Determine the [X, Y] coordinate at the center of the cell enclosing the given text.  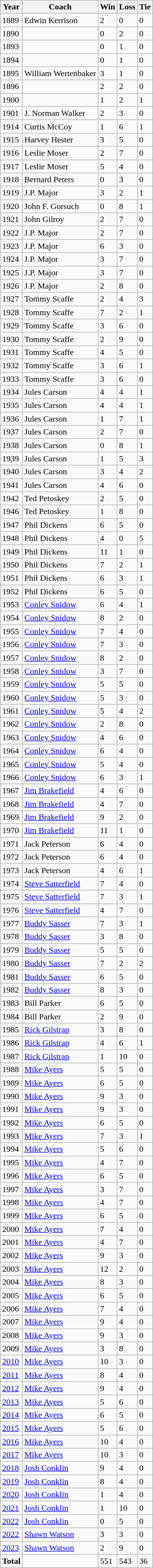
Edwin Kerrison [60, 20]
1930 [12, 339]
Coach [60, 7]
Year [12, 7]
John Gilroy [60, 220]
1894 [12, 60]
2004 [12, 1282]
1963 [12, 737]
2015 [12, 1428]
1949 [12, 551]
2012 [12, 1388]
1924 [12, 259]
1947 [12, 525]
1992 [12, 1123]
1978 [12, 937]
1985 [12, 1030]
William Wertenbaker [60, 73]
2023 [12, 1548]
1996 [12, 1176]
1937 [12, 432]
1958 [12, 671]
1964 [12, 751]
1971 [12, 844]
1982 [12, 990]
1950 [12, 565]
2009 [12, 1348]
2017 [12, 1455]
1965 [12, 764]
1916 [12, 153]
1980 [12, 963]
1986 [12, 1043]
1993 [12, 1136]
1929 [12, 326]
Loss [127, 7]
1957 [12, 658]
1948 [12, 538]
36 [145, 1561]
1960 [12, 698]
2010 [12, 1362]
1934 [12, 392]
2014 [12, 1415]
2020 [12, 1495]
2002 [12, 1256]
1935 [12, 406]
2008 [12, 1335]
1962 [12, 724]
1928 [12, 312]
2005 [12, 1295]
1966 [12, 777]
1997 [12, 1189]
1987 [12, 1056]
1927 [12, 299]
1951 [12, 578]
1946 [12, 512]
1998 [12, 1202]
1995 [12, 1162]
1941 [12, 485]
Tie [145, 7]
1999 [12, 1216]
1967 [12, 790]
1939 [12, 459]
1896 [12, 87]
Total [12, 1561]
2003 [12, 1269]
1972 [12, 857]
1981 [12, 976]
2011 [12, 1375]
1994 [12, 1149]
1991 [12, 1109]
2019 [12, 1481]
1936 [12, 419]
12 [108, 1269]
2021 [12, 1508]
1956 [12, 645]
1959 [12, 684]
Curtis McCoy [60, 126]
1977 [12, 923]
1975 [12, 897]
1900 [12, 100]
1961 [12, 711]
2007 [12, 1322]
551 [108, 1561]
2013 [12, 1402]
1921 [12, 220]
1895 [12, 73]
1983 [12, 1003]
1990 [12, 1096]
2000 [12, 1229]
1914 [12, 126]
1968 [12, 804]
1973 [12, 870]
1917 [12, 166]
1915 [12, 140]
1933 [12, 379]
1989 [12, 1083]
1955 [12, 631]
2001 [12, 1242]
1952 [12, 592]
1938 [12, 445]
1942 [12, 498]
1923 [12, 246]
1969 [12, 817]
1926 [12, 286]
1979 [12, 950]
543 [127, 1561]
1918 [12, 180]
John F. Gorsuch [60, 206]
1976 [12, 910]
2018 [12, 1468]
2016 [12, 1442]
1953 [12, 605]
1940 [12, 472]
1931 [12, 352]
1984 [12, 1017]
Harvey Hester [60, 140]
2006 [12, 1309]
1920 [12, 206]
1954 [12, 618]
1970 [12, 831]
1988 [12, 1070]
1922 [12, 233]
1932 [12, 365]
1890 [12, 34]
J. Norman Walker [60, 113]
Win [108, 7]
1893 [12, 47]
Bernard Peters [60, 180]
1974 [12, 884]
1925 [12, 273]
1901 [12, 113]
1889 [12, 20]
1919 [12, 193]
